Locate the cell with the specified text and output its (x, y) center coordinate. 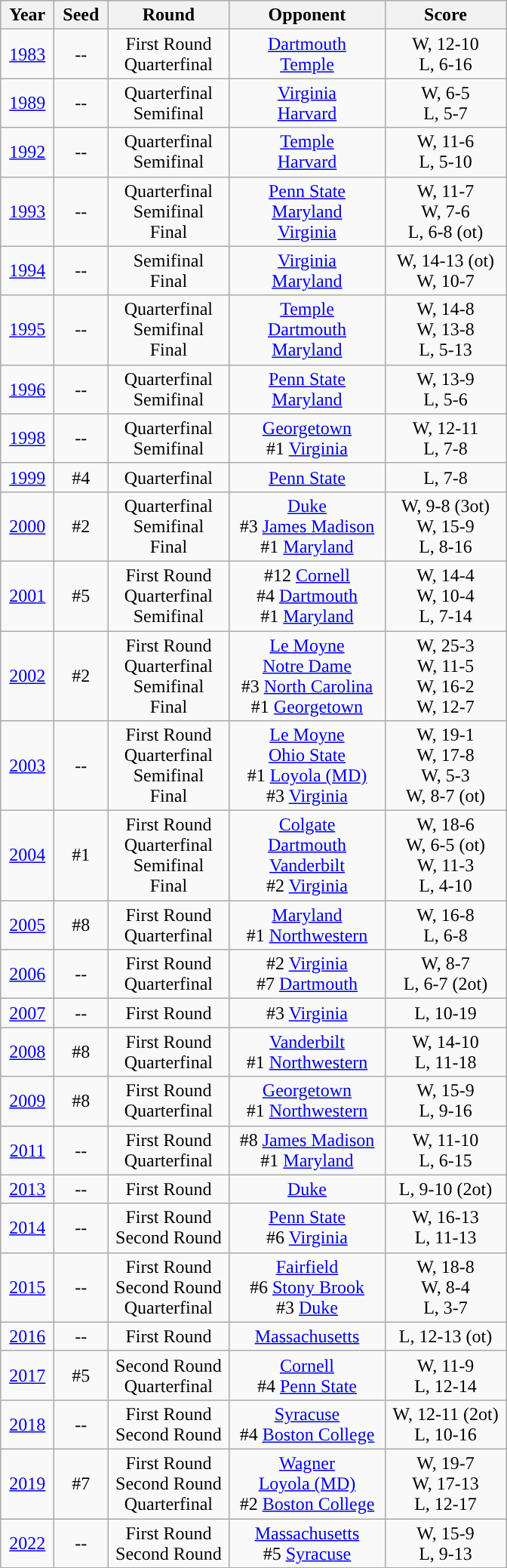
TempleDartmouthMaryland (307, 330)
W, 11-7W, 7-6L, 6-8 (ot) (445, 211)
2014 (27, 1228)
W, 18-8W, 8-4L, 3-7 (445, 1287)
Le MoyneNotre Dame#3 North Carolina#1 Georgetown (307, 676)
Syracuse#4 Boston College (307, 1424)
1996 (27, 390)
Duke#3 James Madison#1 Maryland (307, 526)
W, 14-10L, 11-18 (445, 1052)
1995 (27, 330)
2005 (27, 926)
W, 11-6L, 5-10 (445, 152)
L, 7-8 (445, 477)
#1 (81, 856)
Year (27, 15)
W, 16-13L, 11-13 (445, 1228)
2009 (27, 1101)
2018 (27, 1424)
Fairfield#6 Stony Brook#3 Duke (307, 1287)
Second RoundQuarterfinal (169, 1375)
W, 6-5L, 5-7 (445, 103)
Round (169, 15)
1998 (27, 438)
Maryland#1 Northwestern (307, 926)
#4 (81, 477)
#12 Cornell#4 Dartmouth#1 Maryland (307, 596)
#7 (81, 1483)
L, 9-10 (2ot) (445, 1189)
Penn StateMaryland (307, 390)
#2 Virginia#7 Dartmouth (307, 974)
L, 12-13 (ot) (445, 1336)
Score (445, 15)
Cornell#4 Penn State (307, 1375)
1999 (27, 477)
2013 (27, 1189)
1993 (27, 211)
W, 16-8L, 6-8 (445, 926)
2008 (27, 1052)
Massachusetts (307, 1336)
2004 (27, 856)
2000 (27, 526)
TempleHarvard (307, 152)
2006 (27, 974)
Massachusetts #5 Syracuse (307, 1543)
2002 (27, 676)
VirginiaHarvard (307, 103)
W, 19-1W, 17-8W, 5-3W, 8-7 (ot) (445, 766)
2001 (27, 596)
Opponent (307, 15)
W, 14-8W, 13-8L, 5-13 (445, 330)
2011 (27, 1151)
VirginiaMaryland (307, 270)
Quarterfinal (169, 477)
W, 15-9 L, 9-13 (445, 1543)
W, 18-6W, 6-5 (ot)W, 11-3L, 4-10 (445, 856)
L, 10-19 (445, 1013)
W, 9-8 (3ot)W, 15-9L, 8-16 (445, 526)
#8 James Madison#1 Maryland (307, 1151)
W, 14-13 (ot)W, 10-7 (445, 270)
W, 13-9L, 5-6 (445, 390)
W, 15-9L, 9-16 (445, 1101)
#3 Virginia (307, 1013)
2016 (27, 1336)
1983 (27, 54)
1992 (27, 152)
W, 14-4W, 10-4L, 7-14 (445, 596)
ColgateDartmouthVanderbilt#2 Virginia (307, 856)
2019 (27, 1483)
W, 19-7 W, 17-13 L, 12-17 (445, 1483)
Georgetown#1 Virginia (307, 438)
W, 12-10L, 6-16 (445, 54)
Le MoyneOhio State#1 Loyola (MD)#3 Virginia (307, 766)
2003 (27, 766)
W, 11-9L, 12-14 (445, 1375)
Penn StateMarylandVirginia (307, 211)
W, 8-7L, 6-7 (2ot) (445, 974)
Vanderbilt#1 Northwestern (307, 1052)
WagnerLoyola (MD) #2 Boston College (307, 1483)
2007 (27, 1013)
1989 (27, 103)
W, 12-11L, 7-8 (445, 438)
2017 (27, 1375)
W, 25-3W, 11-5W, 16-2W, 12-7 (445, 676)
First RoundQuarterfinalSemifinal (169, 596)
SemifinalFinal (169, 270)
W, 12-11 (2ot)L, 10-16 (445, 1424)
Seed (81, 15)
2022 (27, 1543)
Duke (307, 1189)
Penn State#6 Virginia (307, 1228)
Penn State (307, 477)
W, 11-10L, 6-15 (445, 1151)
DartmouthTemple (307, 54)
2015 (27, 1287)
1994 (27, 270)
Georgetown#1 Northwestern (307, 1101)
